Identify which cell holds the provided text, then report its [X, Y] central coordinate. 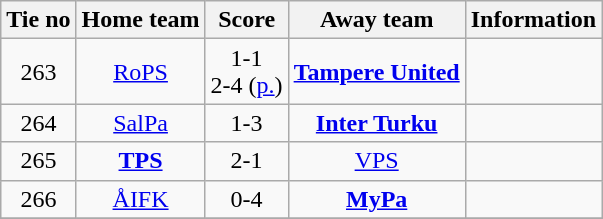
ÅIFK [140, 199]
Score [246, 20]
Home team [140, 20]
Inter Turku [376, 123]
Information [533, 20]
2-1 [246, 161]
1-1 2-4 (p.) [246, 72]
TPS [140, 161]
Tie no [38, 20]
Away team [376, 20]
0-4 [246, 199]
SalPa [140, 123]
RoPS [140, 72]
VPS [376, 161]
264 [38, 123]
Tampere United [376, 72]
1-3 [246, 123]
266 [38, 199]
MyPa [376, 199]
265 [38, 161]
263 [38, 72]
